Return [X, Y] of the center of cell containing provided text 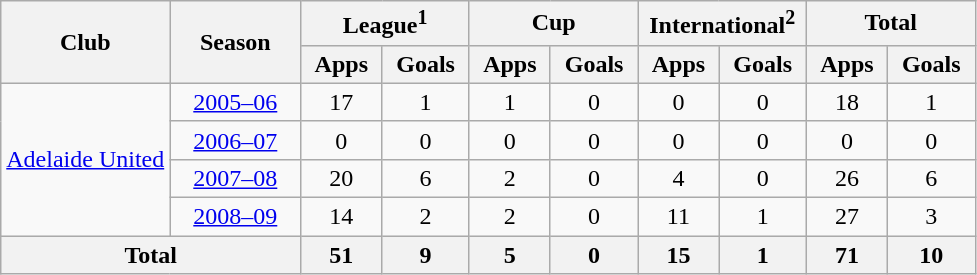
Adelaide United [86, 159]
15 [678, 255]
League1 [386, 24]
2007–08 [236, 178]
2008–09 [236, 217]
71 [848, 255]
17 [342, 102]
10 [931, 255]
51 [342, 255]
20 [342, 178]
9 [426, 255]
11 [678, 217]
Season [236, 42]
14 [342, 217]
4 [678, 178]
3 [931, 217]
5 [510, 255]
18 [848, 102]
Club [86, 42]
2006–07 [236, 140]
27 [848, 217]
International2 [722, 24]
26 [848, 178]
2005–06 [236, 102]
Cup [554, 24]
